Return (x, y) of the center of cell containing provided text 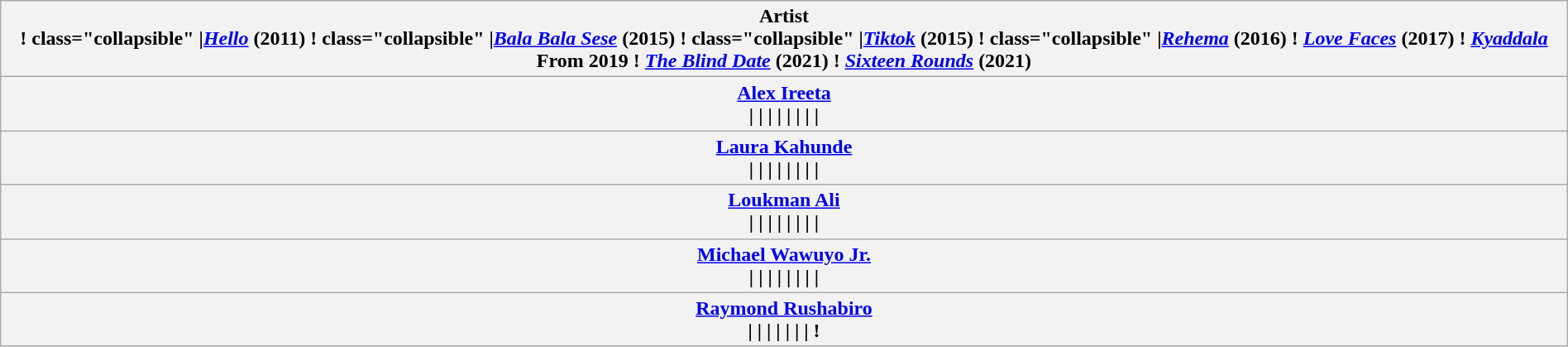
Raymond Rushabiro | | | | | | | ! (784, 320)
Loukman Ali | | | | | | | | (784, 212)
Michael Wawuyo Jr. | | | | | | | | (784, 265)
Alex Ireeta | | | | | | | | (784, 104)
Laura Kahunde | | | | | | | | (784, 157)
